Output the (X, Y) coordinate of the center of the cell containing the given text.  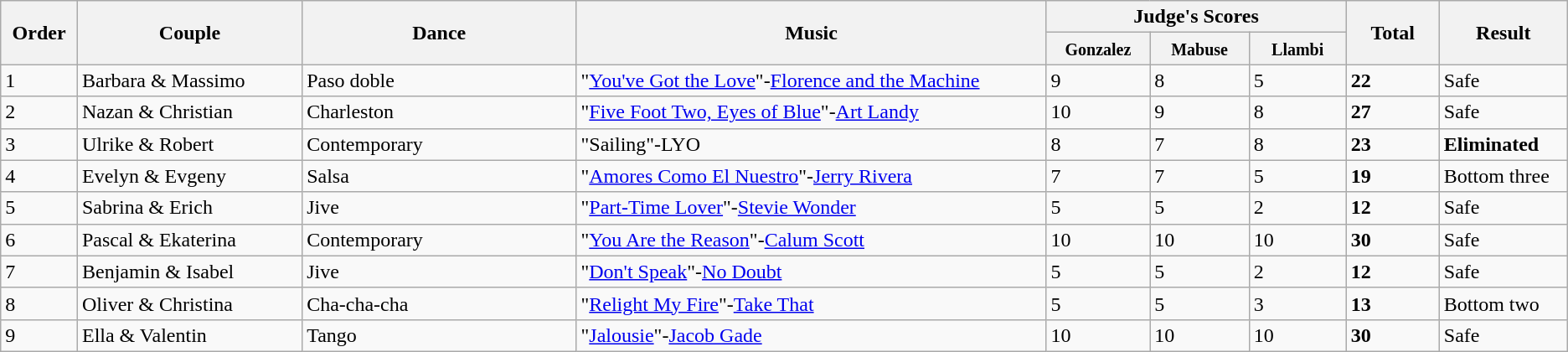
13 (1392, 303)
Music (811, 33)
Dance (439, 33)
Total (1392, 33)
Llambi (1297, 49)
Sabrina & Erich (189, 208)
"Amores Como El Nuestro"-Jerry Rivera (811, 176)
"Part-Time Lover"-Stevie Wonder (811, 208)
Ulrike & Robert (189, 144)
Tango (439, 335)
"Don't Speak"-No Doubt (811, 272)
Order (39, 33)
Bottom two (1503, 303)
Evelyn & Evgeny (189, 176)
1 (39, 80)
Salsa (439, 176)
19 (1392, 176)
"You Are the Reason"-Calum Scott (811, 240)
Barbara & Massimo (189, 80)
Eliminated (1503, 144)
"Five Foot Two, Eyes of Blue"-Art Landy (811, 112)
27 (1392, 112)
Couple (189, 33)
Mabuse (1199, 49)
4 (39, 176)
Bottom three (1503, 176)
Charleston (439, 112)
Cha-cha-cha (439, 303)
Oliver & Christina (189, 303)
Result (1503, 33)
22 (1392, 80)
6 (39, 240)
23 (1392, 144)
Paso doble (439, 80)
"Relight My Fire"-Take That (811, 303)
"Sailing"-LYO (811, 144)
Pascal & Ekaterina (189, 240)
Gonzalez (1098, 49)
Judge's Scores (1196, 17)
Nazan & Christian (189, 112)
"Jalousie"-Jacob Gade (811, 335)
Benjamin & Isabel (189, 272)
Ella & Valentin (189, 335)
"You've Got the Love"-Florence and the Machine (811, 80)
